Capture the cell that displays the provided text and extract its [X, Y] central coordinate. 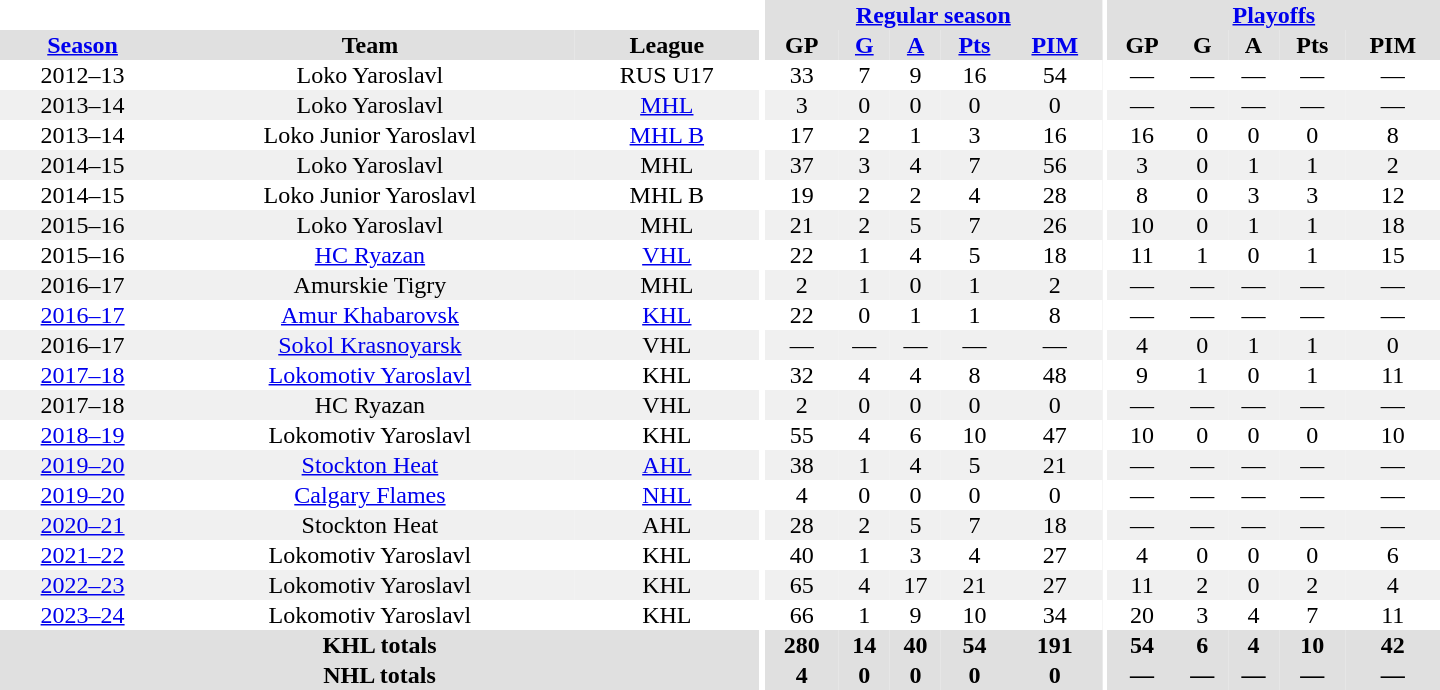
56 [1055, 165]
Amurskie Tigry [370, 285]
38 [802, 465]
14 [864, 645]
20 [1142, 615]
37 [802, 165]
2020–21 [82, 525]
Playoffs [1274, 15]
2018–19 [82, 435]
League [667, 45]
Team [370, 45]
Regular season [934, 15]
2022–23 [82, 585]
Calgary Flames [370, 495]
NHL totals [380, 675]
15 [1393, 255]
RUS U17 [667, 75]
2012–13 [82, 75]
Amur Khabarovsk [370, 315]
12 [1393, 195]
2023–24 [82, 615]
42 [1393, 645]
Sokol Krasnoyarsk [370, 345]
32 [802, 375]
NHL [667, 495]
55 [802, 435]
19 [802, 195]
33 [802, 75]
48 [1055, 375]
KHL totals [380, 645]
2021–22 [82, 555]
191 [1055, 645]
65 [802, 585]
280 [802, 645]
66 [802, 615]
34 [1055, 615]
26 [1055, 225]
Season [82, 45]
47 [1055, 435]
